Find where the given text appears and provide that cell's center as (X, Y) coordinate. 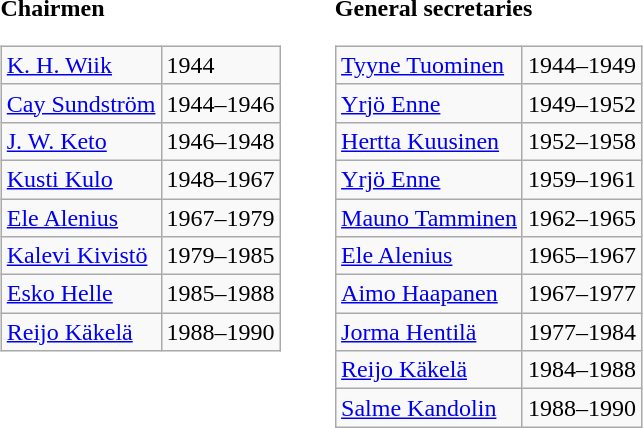
Hertta Kuusinen (430, 141)
1952–1958 (582, 141)
1977–1984 (582, 332)
Cay Sundström (81, 103)
Esko Helle (81, 294)
1962–1965 (582, 217)
Tyyne Tuominen (430, 65)
1965–1967 (582, 256)
1944 (220, 65)
1985–1988 (220, 294)
Kusti Kulo (81, 179)
1944–1949 (582, 65)
1967–1979 (220, 217)
Kalevi Kivistö (81, 256)
Salme Kandolin (430, 408)
1946–1948 (220, 141)
1948–1967 (220, 179)
1949–1952 (582, 103)
1967–1977 (582, 294)
1944–1946 (220, 103)
1959–1961 (582, 179)
Mauno Tamminen (430, 217)
1979–1985 (220, 256)
Jorma Hentilä (430, 332)
K. H. Wiik (81, 65)
1984–1988 (582, 370)
J. W. Keto (81, 141)
Aimo Haapanen (430, 294)
